From the cell containing the given text, extract its center point as [x, y] coordinate. 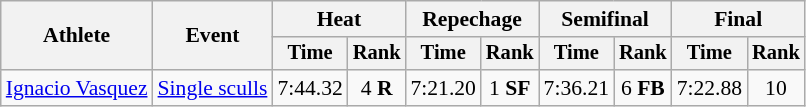
Single sculls [213, 88]
Heat [338, 19]
4 R [377, 88]
6 FB [643, 88]
Ignacio Vasquez [77, 88]
1 SF [510, 88]
7:21.20 [442, 88]
7:44.32 [310, 88]
Repechage [472, 19]
Event [213, 36]
Athlete [77, 36]
7:36.21 [576, 88]
Final [738, 19]
10 [776, 88]
Semifinal [606, 19]
7:22.88 [710, 88]
